Capture the cell that displays the provided text and extract its (x, y) central coordinate. 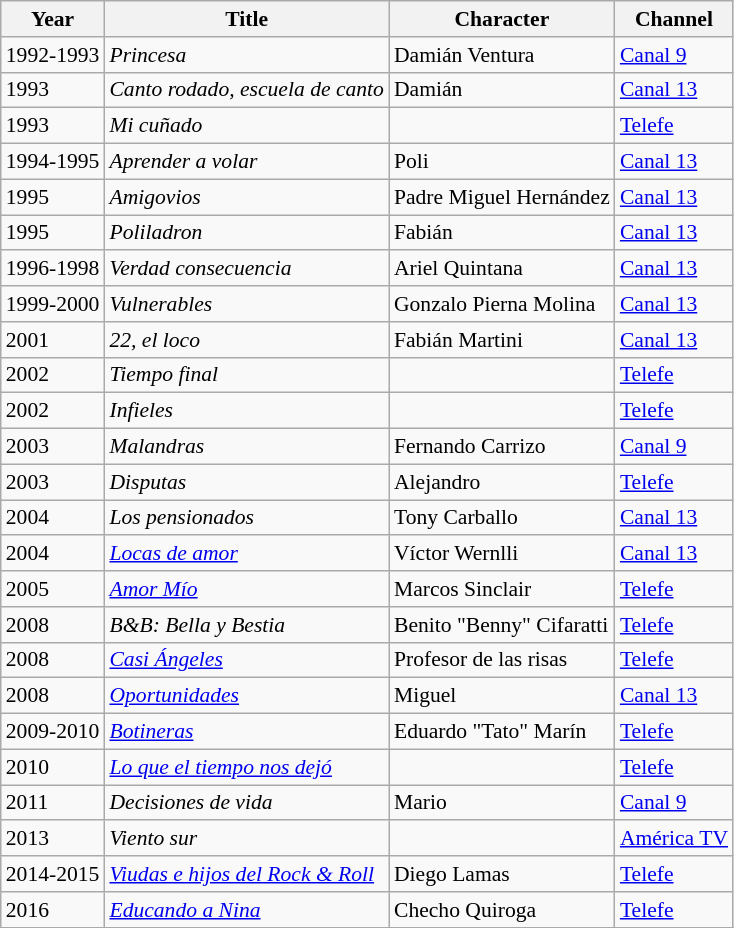
Miguel (502, 696)
Viento sur (246, 839)
Diego Lamas (502, 874)
Channel (674, 19)
Ariel Quintana (502, 269)
Poli (502, 162)
Checho Quiroga (502, 910)
Mario (502, 803)
Fabián Martini (502, 340)
22, el loco (246, 340)
Year (53, 19)
Vulnerables (246, 304)
Canto rodado, escuela de canto (246, 90)
Amor Mío (246, 589)
2009-2010 (53, 732)
Princesa (246, 55)
Tiempo final (246, 375)
2011 (53, 803)
Decisiones de vida (246, 803)
Alejandro (502, 482)
Aprender a volar (246, 162)
2016 (53, 910)
Padre Miguel Hernández (502, 197)
2001 (53, 340)
2005 (53, 589)
Víctor Wernlli (502, 554)
Damián Ventura (502, 55)
Benito "Benny" Cifaratti (502, 625)
Verdad consecuencia (246, 269)
Educando a Nina (246, 910)
Poliladron (246, 233)
Damián (502, 90)
Oportunidades (246, 696)
Gonzalo Pierna Molina (502, 304)
Title (246, 19)
Tony Carballo (502, 518)
2014-2015 (53, 874)
Eduardo "Tato" Marín (502, 732)
1992-1993 (53, 55)
Fabián (502, 233)
Locas de amor (246, 554)
1999-2000 (53, 304)
Lo que el tiempo nos dejó (246, 767)
B&B: Bella y Bestia (246, 625)
Profesor de las risas (502, 660)
Disputas (246, 482)
Casi Ángeles (246, 660)
Viudas e hijos del Rock & Roll (246, 874)
Amigovios (246, 197)
1996-1998 (53, 269)
Character (502, 19)
1994-1995 (53, 162)
Botineras (246, 732)
2010 (53, 767)
Mi cuñado (246, 126)
Infieles (246, 411)
América TV (674, 839)
Marcos Sinclair (502, 589)
Fernando Carrizo (502, 447)
Los pensionados (246, 518)
2013 (53, 839)
Malandras (246, 447)
